Provide the (X, Y) coordinate of the cell's center where the given text is located.  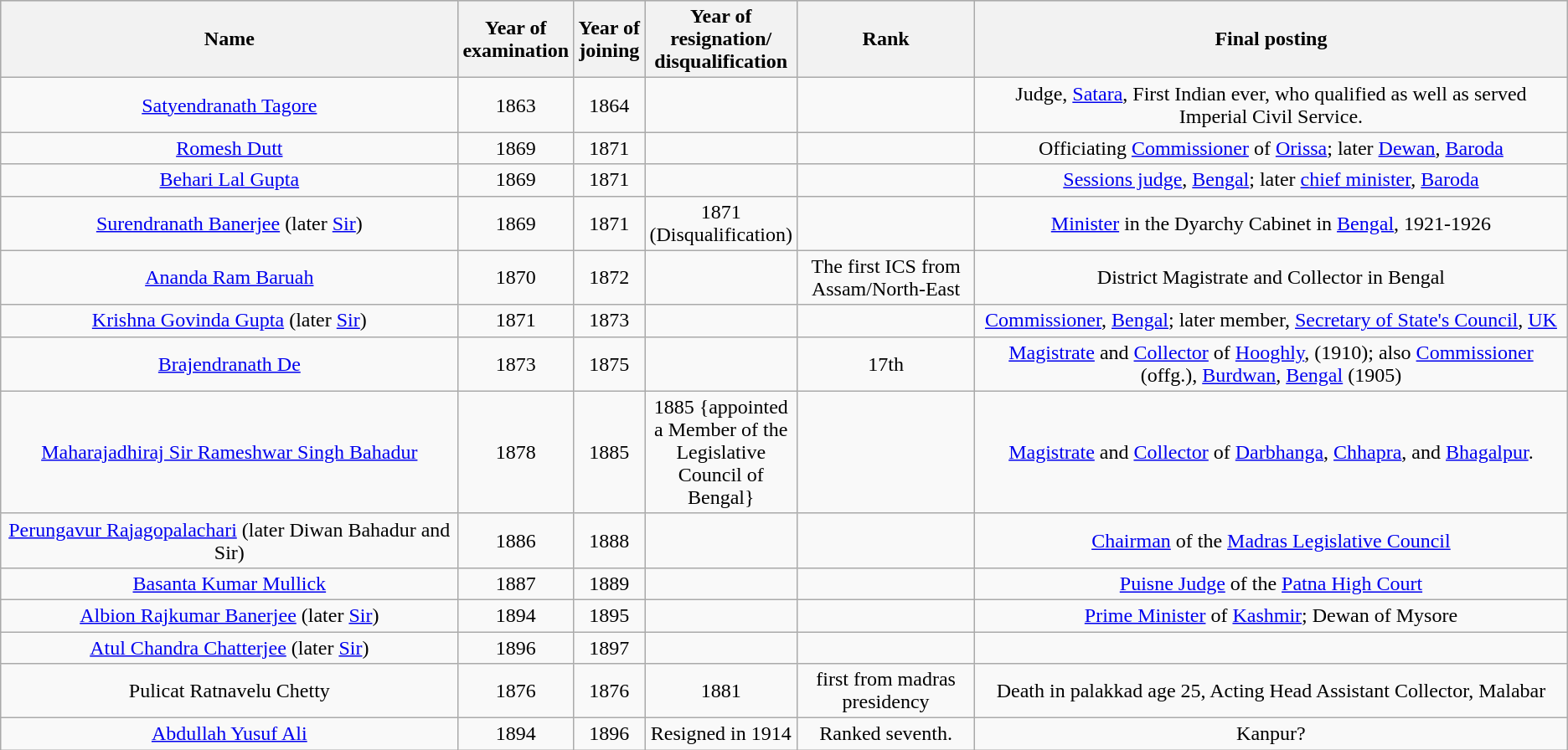
1870 (516, 278)
1886 (516, 541)
Kanpur? (1271, 734)
1895 (610, 615)
1871 (Disqualification) (721, 223)
Death in palakkad age 25, Acting Head Assistant Collector, Malabar (1271, 691)
Romesh Dutt (230, 148)
Officiating Commissioner of Orissa; later Dewan, Baroda (1271, 148)
Puisne Judge of the Patna High Court (1271, 583)
Magistrate and Collector of Hooghly, (1910); also Commissioner (offg.), Burdwan, Bengal (1905) (1271, 363)
1885 {appointed a Member of the Legislative Council of Bengal} (721, 452)
Year of resignation/ disqualification (721, 39)
17th (886, 363)
Year of examination (516, 39)
1889 (610, 583)
Basanta Kumar Mullick (230, 583)
Sessions judge, Bengal; later chief minister, Baroda (1271, 180)
Name (230, 39)
1881 (721, 691)
1872 (610, 278)
Rank (886, 39)
Judge, Satara, First Indian ever, who qualified as well as served Imperial Civil Service. (1271, 105)
1885 (610, 452)
1875 (610, 363)
Commissioner, Bengal; later member, Secretary of State's Council, UK (1271, 321)
Behari Lal Gupta (230, 180)
Abdullah Yusuf Ali (230, 734)
1887 (516, 583)
Magistrate and Collector of Darbhanga, Chhapra, and Bhagalpur. (1271, 452)
Maharajadhiraj Sir Rameshwar Singh Bahadur (230, 452)
District Magistrate and Collector in Bengal (1271, 278)
Krishna Govinda Gupta (later Sir) (230, 321)
Final posting (1271, 39)
Satyendranath Tagore (230, 105)
Ranked seventh. (886, 734)
Perungavur Rajagopalachari (later Diwan Bahadur and Sir) (230, 541)
Surendranath Banerjee (later Sir) (230, 223)
1878 (516, 452)
Albion Rajkumar Banerjee (later Sir) (230, 615)
Year of joining (610, 39)
Ananda Ram Baruah (230, 278)
Brajendranath De (230, 363)
The first ICS from Assam/North-East (886, 278)
Pulicat Ratnavelu Chetty (230, 691)
Atul Chandra Chatterjee (later Sir) (230, 647)
1864 (610, 105)
1888 (610, 541)
Prime Minister of Kashmir; Dewan of Mysore (1271, 615)
Resigned in 1914 (721, 734)
1863 (516, 105)
1897 (610, 647)
Chairman of the Madras Legislative Council (1271, 541)
Minister in the Dyarchy Cabinet in Bengal, 1921-1926 (1271, 223)
first from madras presidency (886, 691)
